Capture the cell that displays the provided text and extract its (x, y) central coordinate. 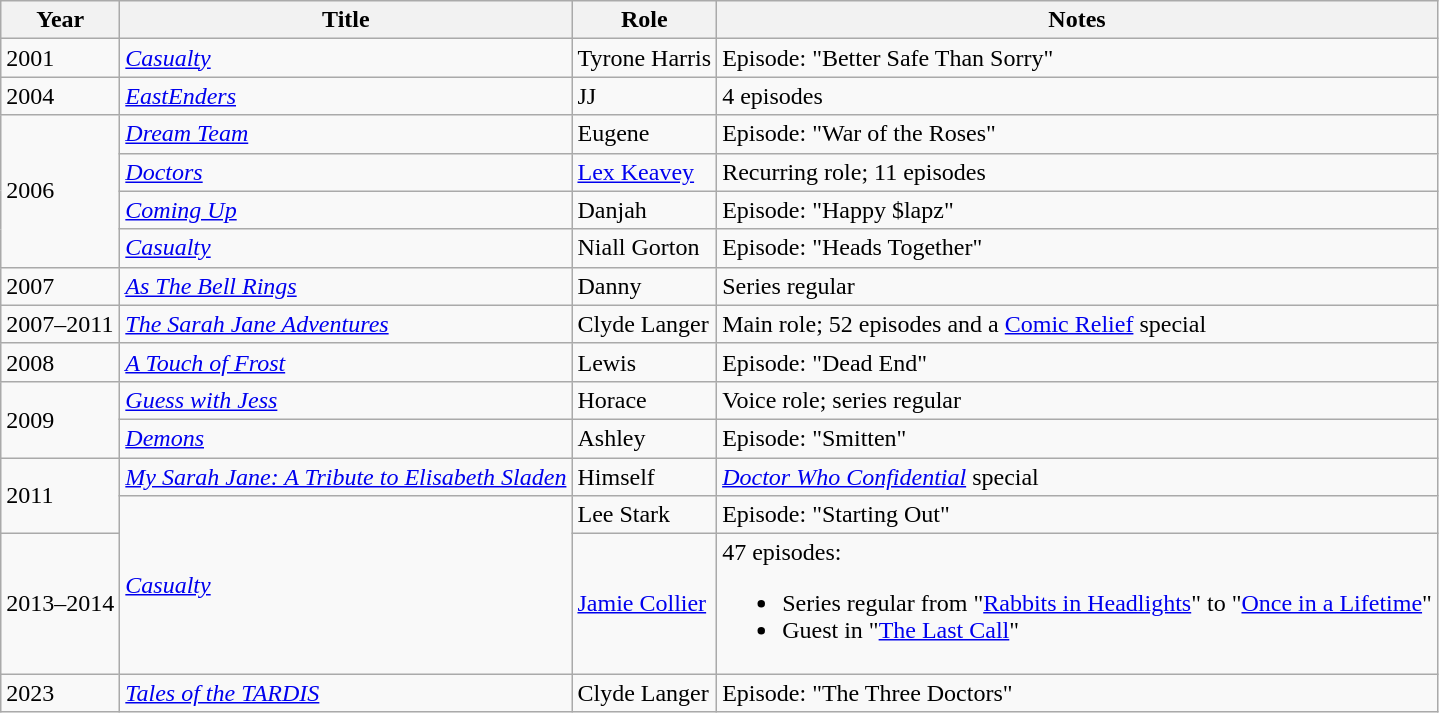
2006 (60, 191)
Danjah (644, 210)
Episode: "The Three Doctors" (1078, 693)
Niall Gorton (644, 248)
Jamie Collier (644, 604)
Notes (1078, 20)
2023 (60, 693)
Role (644, 20)
Dream Team (346, 134)
Episode: "Better Safe Than Sorry" (1078, 58)
Eugene (644, 134)
Doctors (346, 172)
2008 (60, 362)
47 episodes:Series regular from "Rabbits in Headlights" to "Once in a Lifetime"Guest in "The Last Call" (1078, 604)
Doctor Who Confidential special (1078, 477)
2007 (60, 286)
Title (346, 20)
Lewis (644, 362)
Himself (644, 477)
Ashley (644, 438)
My Sarah Jane: A Tribute to Elisabeth Sladen (346, 477)
Tyrone Harris (644, 58)
Episode: "Starting Out" (1078, 515)
2001 (60, 58)
The Sarah Jane Adventures (346, 324)
Guess with Jess (346, 400)
Tales of the TARDIS (346, 693)
2004 (60, 96)
Series regular (1078, 286)
Recurring role; 11 episodes (1078, 172)
Episode: "Dead End" (1078, 362)
Main role; 52 episodes and a Comic Relief special (1078, 324)
Episode: "Heads Together" (1078, 248)
Coming Up (346, 210)
JJ (644, 96)
As The Bell Rings (346, 286)
EastEnders (346, 96)
Horace (644, 400)
Episode: "War of the Roses" (1078, 134)
Lex Keavey (644, 172)
Episode: "Happy $lapz" (1078, 210)
Demons (346, 438)
Lee Stark (644, 515)
Episode: "Smitten" (1078, 438)
2007–2011 (60, 324)
Danny (644, 286)
2009 (60, 419)
2011 (60, 496)
4 episodes (1078, 96)
A Touch of Frost (346, 362)
Voice role; series regular (1078, 400)
2013–2014 (60, 604)
Year (60, 20)
